Determine the [x, y] coordinate at the center of the cell enclosing the given text.  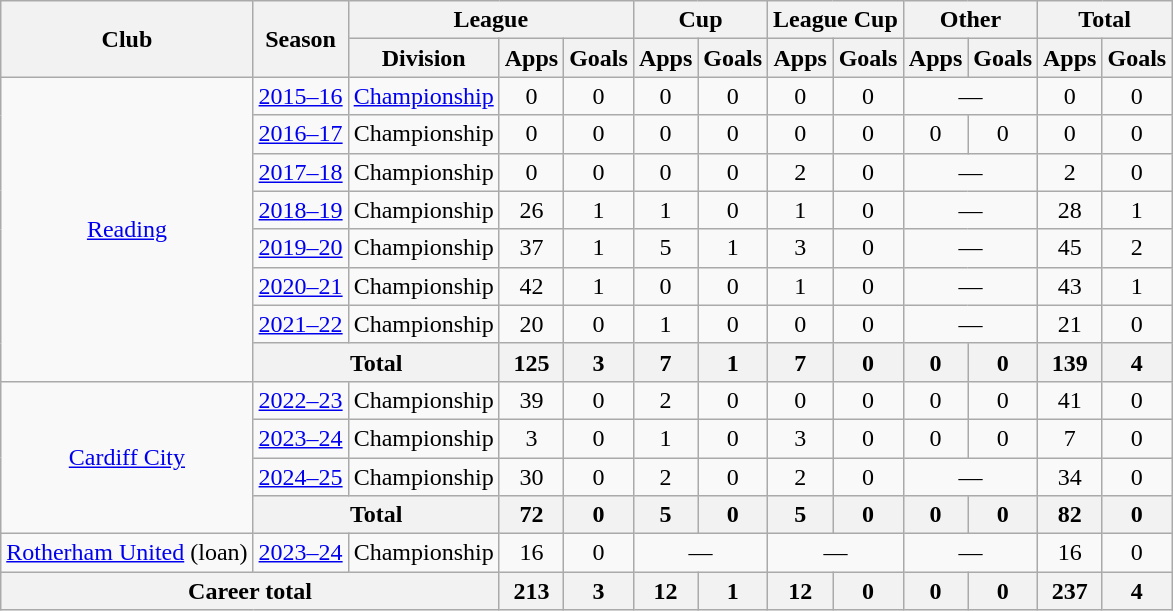
2020–21 [300, 286]
125 [531, 362]
League Cup [836, 20]
Cup [700, 20]
Cardiff City [127, 457]
20 [531, 324]
Career total [250, 591]
2017–18 [300, 172]
72 [531, 515]
2024–25 [300, 477]
2015–16 [300, 96]
2018–19 [300, 210]
39 [531, 400]
Division [424, 58]
2016–17 [300, 134]
139 [1070, 362]
28 [1070, 210]
237 [1070, 591]
45 [1070, 248]
42 [531, 286]
41 [1070, 400]
2019–20 [300, 248]
Rotherham United (loan) [127, 553]
26 [531, 210]
Season [300, 39]
21 [1070, 324]
37 [531, 248]
2022–23 [300, 400]
213 [531, 591]
2021–22 [300, 324]
30 [531, 477]
43 [1070, 286]
Other [970, 20]
82 [1070, 515]
34 [1070, 477]
Reading [127, 229]
Club [127, 39]
League [490, 20]
